Search for the cell housing the specified text and yield its (x, y) center coordinate. 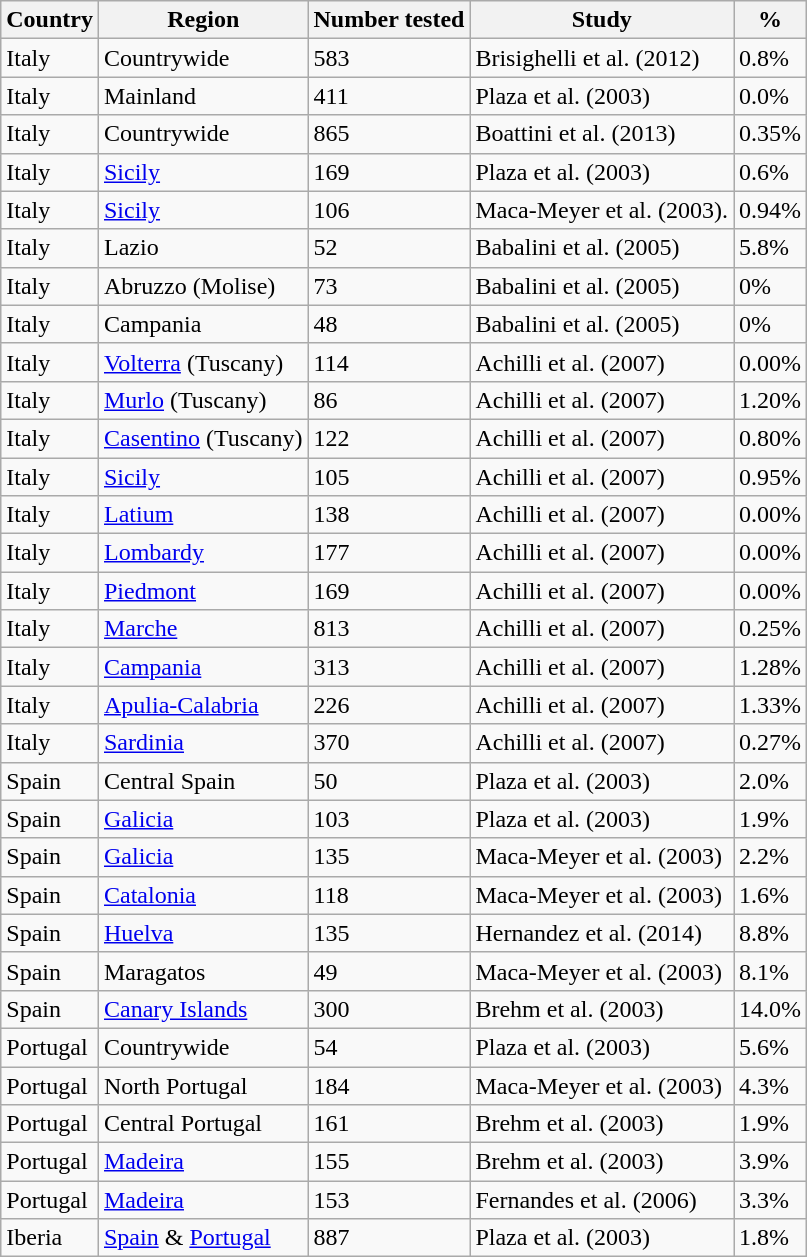
Latium (203, 515)
0.27% (770, 743)
1.33% (770, 705)
Mainland (203, 96)
0.25% (770, 629)
Casentino (Tuscany) (203, 438)
3.9% (770, 1162)
Fernandes et al. (2006) (602, 1200)
177 (389, 553)
Study (602, 20)
106 (389, 210)
411 (389, 96)
Central Spain (203, 781)
2.0% (770, 781)
1.6% (770, 895)
0.95% (770, 477)
14.0% (770, 1009)
Maragatos (203, 971)
Lazio (203, 248)
Iberia (50, 1238)
2.2% (770, 857)
Huelva (203, 933)
Lombardy (203, 553)
1.8% (770, 1238)
0.94% (770, 210)
Central Portugal (203, 1124)
86 (389, 400)
Catalonia (203, 895)
54 (389, 1047)
0.80% (770, 438)
138 (389, 515)
0.6% (770, 172)
313 (389, 667)
1.20% (770, 400)
103 (389, 819)
105 (389, 477)
Apulia-Calabria (203, 705)
1.28% (770, 667)
114 (389, 362)
73 (389, 286)
0.8% (770, 58)
Region (203, 20)
0.0% (770, 96)
122 (389, 438)
Murlo (Tuscany) (203, 400)
5.6% (770, 1047)
Spain & Portugal (203, 1238)
Hernandez et al. (2014) (602, 933)
Number tested (389, 20)
North Portugal (203, 1085)
370 (389, 743)
155 (389, 1162)
48 (389, 324)
887 (389, 1238)
Boattini et al. (2013) (602, 134)
Abruzzo (Molise) (203, 286)
Piedmont (203, 591)
4.3% (770, 1085)
300 (389, 1009)
161 (389, 1124)
5.8% (770, 248)
118 (389, 895)
0.35% (770, 134)
49 (389, 971)
226 (389, 705)
% (770, 20)
Maca-Meyer et al. (2003). (602, 210)
583 (389, 58)
865 (389, 134)
3.3% (770, 1200)
Country (50, 20)
Volterra (Tuscany) (203, 362)
8.1% (770, 971)
153 (389, 1200)
Sardinia (203, 743)
50 (389, 781)
813 (389, 629)
Brisighelli et al. (2012) (602, 58)
52 (389, 248)
Marche (203, 629)
Canary Islands (203, 1009)
8.8% (770, 933)
184 (389, 1085)
